Provide the [X, Y] coordinate of the cell's center where the given text is located.  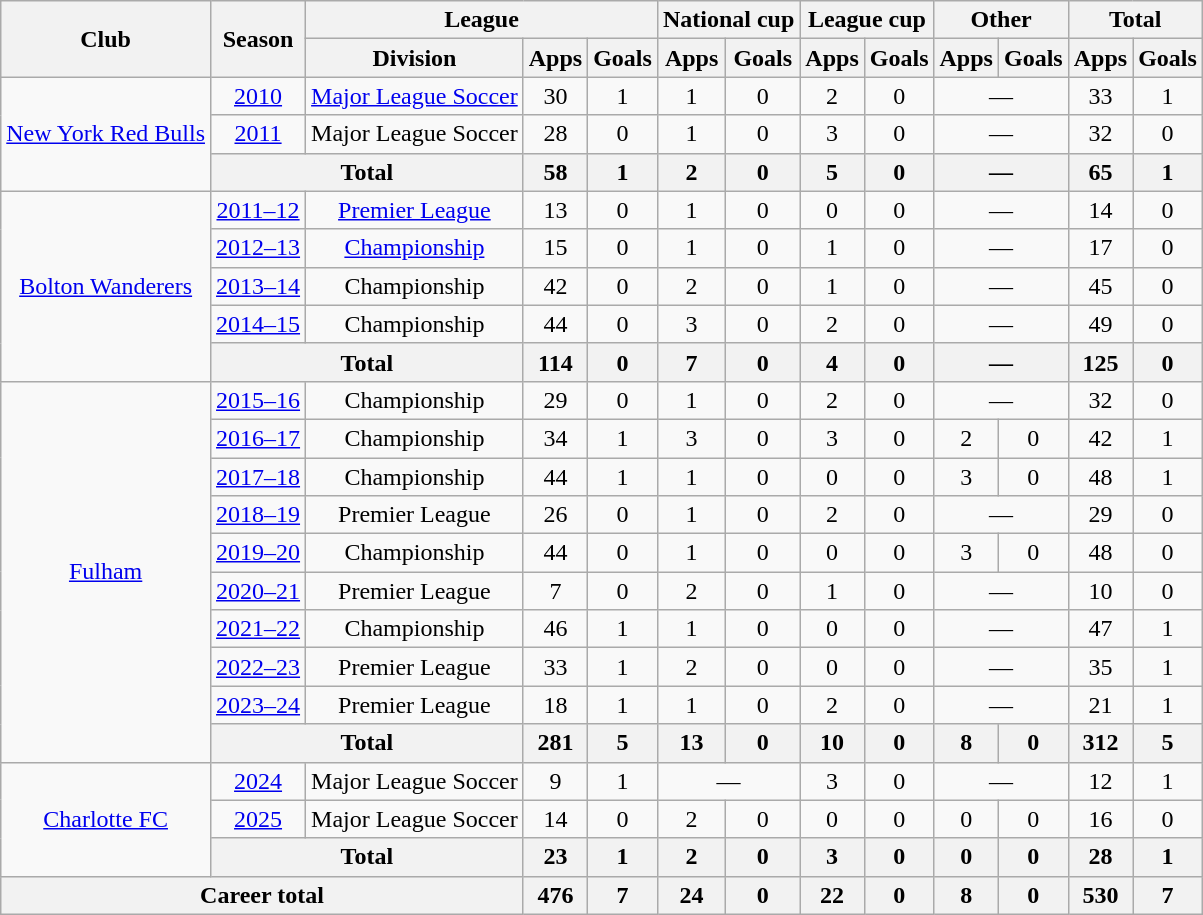
Fulham [106, 572]
2012–13 [258, 248]
47 [1100, 629]
65 [1100, 172]
2020–21 [258, 591]
Career total [262, 895]
National cup [728, 20]
17 [1100, 248]
16 [1100, 819]
League [482, 20]
Bolton Wanderers [106, 286]
24 [691, 895]
49 [1100, 324]
2014–15 [258, 324]
New York Red Bulls [106, 134]
312 [1100, 743]
9 [555, 781]
35 [1100, 667]
2017–18 [258, 477]
2010 [258, 96]
Club [106, 39]
2022–23 [258, 667]
23 [555, 857]
26 [555, 515]
2013–14 [258, 286]
18 [555, 705]
Other [1001, 20]
2011 [258, 134]
2019–20 [258, 553]
476 [555, 895]
58 [555, 172]
2023–24 [258, 705]
4 [832, 362]
2025 [258, 819]
2024 [258, 781]
15 [555, 248]
114 [555, 362]
2011–12 [258, 210]
2016–17 [258, 438]
Charlotte FC [106, 819]
21 [1100, 705]
30 [555, 96]
2018–19 [258, 515]
34 [555, 438]
530 [1100, 895]
22 [832, 895]
League cup [867, 20]
45 [1100, 286]
281 [555, 743]
Season [258, 39]
2015–16 [258, 400]
12 [1100, 781]
2021–22 [258, 629]
Division [415, 58]
46 [555, 629]
125 [1100, 362]
